Capture the cell that displays the provided text and extract its [X, Y] central coordinate. 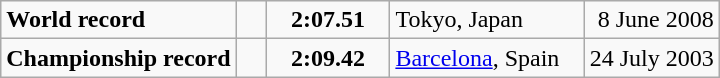
8 June 2008 [652, 20]
2:09.42 [328, 58]
Barcelona, Spain [487, 58]
World record [118, 20]
Tokyo, Japan [487, 20]
24 July 2003 [652, 58]
Championship record [118, 58]
2:07.51 [328, 20]
